Search for the cell housing the specified text and yield its (x, y) center coordinate. 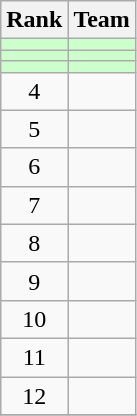
10 (34, 319)
Team (102, 20)
12 (34, 395)
4 (34, 91)
11 (34, 357)
6 (34, 167)
7 (34, 205)
9 (34, 281)
Rank (34, 20)
8 (34, 243)
5 (34, 129)
